Pinpoint the cell where the given text exists, returning its [x, y] midpoint coordinate. 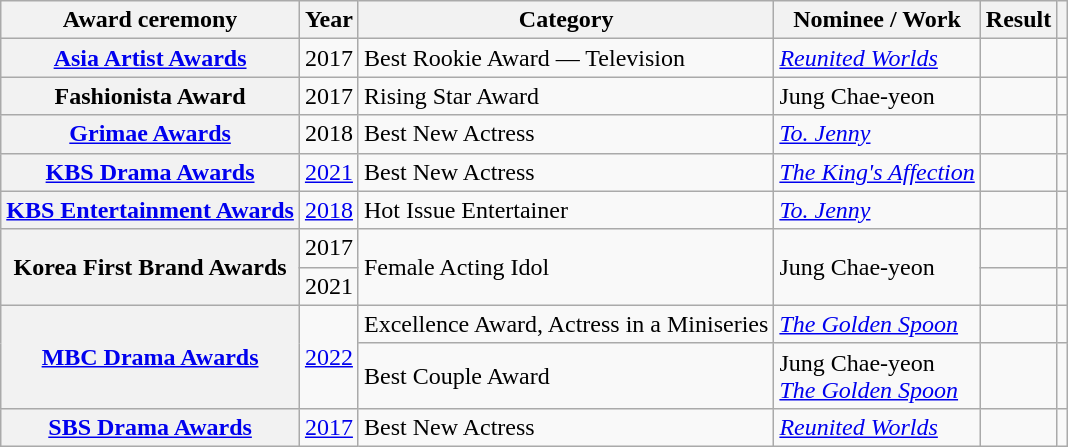
Best Couple Award [566, 376]
Female Acting Idol [566, 267]
Jung Chae-yeon The Golden Spoon [877, 376]
Best Rookie Award — Television [566, 58]
The King's Affection [877, 172]
Category [566, 20]
Excellence Award, Actress in a Miniseries [566, 324]
Award ceremony [150, 20]
Fashionista Award [150, 96]
KBS Drama Awards [150, 172]
Hot Issue Entertainer [566, 210]
MBC Drama Awards [150, 356]
KBS Entertainment Awards [150, 210]
SBS Drama Awards [150, 427]
Rising Star Award [566, 96]
Asia Artist Awards [150, 58]
Korea First Brand Awards [150, 267]
Grimae Awards [150, 134]
2022 [328, 356]
Nominee / Work [877, 20]
The Golden Spoon [877, 324]
Result [1018, 20]
Year [328, 20]
